Provide the (X, Y) coordinate of the cell's center where the given text is located.  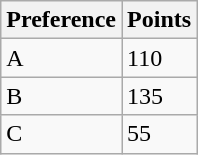
A (62, 58)
110 (160, 58)
135 (160, 96)
55 (160, 134)
B (62, 96)
Points (160, 20)
Preference (62, 20)
C (62, 134)
